From the cell containing the given text, extract its center point as [x, y] coordinate. 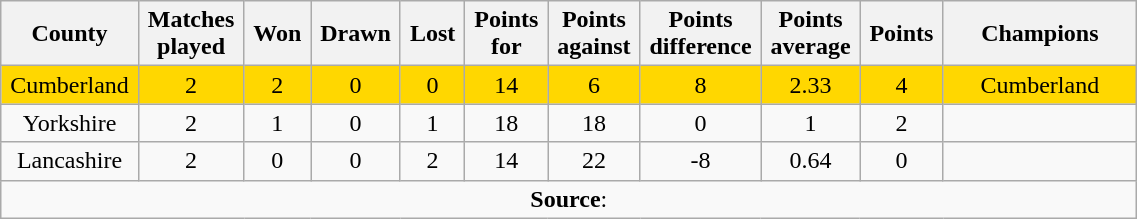
Source: [569, 199]
Lancashire [70, 161]
Champions [1040, 34]
Won [278, 34]
22 [594, 161]
Points average [810, 34]
Lost [432, 34]
Points against [594, 34]
2.33 [810, 85]
Points for [506, 34]
8 [700, 85]
6 [594, 85]
Matches played [191, 34]
Points [902, 34]
Points difference [700, 34]
Yorkshire [70, 123]
4 [902, 85]
Drawn [356, 34]
County [70, 34]
-8 [700, 161]
0.64 [810, 161]
